Capture the cell that displays the provided text and extract its (X, Y) central coordinate. 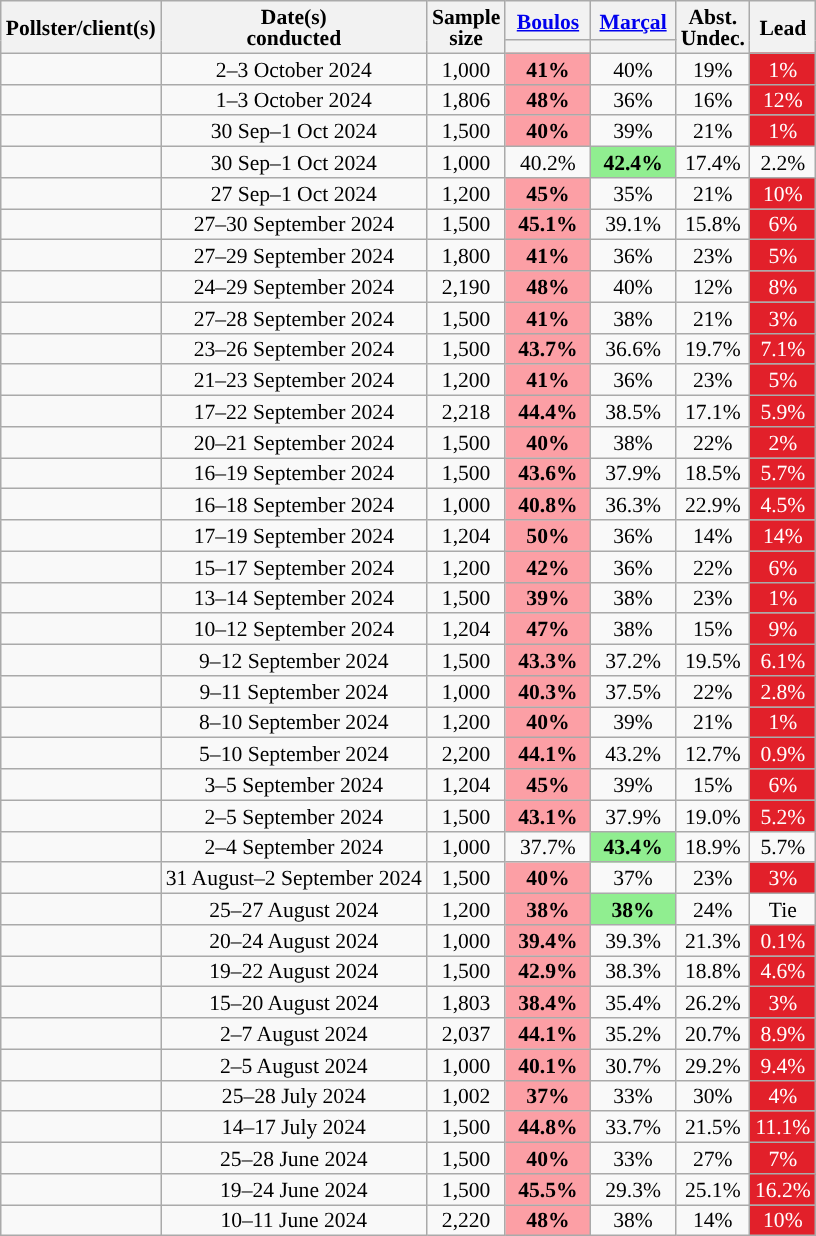
18.9% (713, 846)
15–20 August 2024 (294, 1002)
36.6% (634, 348)
Abst.Undec. (713, 27)
20–24 August 2024 (294, 940)
2.2% (783, 162)
27 Sep–1 Oct 2024 (294, 194)
2,037 (466, 1034)
43.3% (548, 660)
7.1% (783, 348)
Pollster/client(s) (81, 27)
18.5% (713, 474)
43.4% (634, 846)
44.4% (548, 412)
16.2% (783, 1190)
42% (548, 566)
30% (713, 1096)
14–17 July 2024 (294, 1128)
0.1% (783, 940)
2.8% (783, 692)
8–10 September 2024 (294, 722)
35% (634, 194)
9.4% (783, 1064)
29.3% (634, 1190)
24–29 September 2024 (294, 286)
Marçal (634, 20)
38.3% (634, 972)
Samplesize (466, 27)
38.5% (634, 412)
25–28 June 2024 (294, 1158)
9–12 September 2024 (294, 660)
1,002 (466, 1096)
4% (783, 1096)
9–11 September 2024 (294, 692)
42.4% (634, 162)
1,800 (466, 256)
50% (548, 536)
21.5% (713, 1128)
27–29 September 2024 (294, 256)
26.2% (713, 1002)
10–11 June 2024 (294, 1220)
Boulos (548, 20)
2–7 August 2024 (294, 1034)
19.0% (713, 816)
2–5 September 2024 (294, 816)
8% (783, 286)
35.4% (634, 1002)
39.1% (634, 224)
2–4 September 2024 (294, 846)
Lead (783, 27)
35.2% (634, 1034)
25.1% (713, 1190)
2,218 (466, 412)
27–28 September 2024 (294, 318)
8.9% (783, 1034)
2,200 (466, 754)
29.2% (713, 1064)
2–5 August 2024 (294, 1064)
1,806 (466, 100)
39.3% (634, 940)
19.7% (713, 348)
2–3 October 2024 (294, 68)
4.6% (783, 972)
4.5% (783, 504)
16–19 September 2024 (294, 474)
43.2% (634, 754)
11.1% (783, 1128)
9% (783, 630)
Tie (783, 910)
40.1% (548, 1064)
5.2% (783, 816)
45.5% (548, 1190)
23–26 September 2024 (294, 348)
27–30 September 2024 (294, 224)
1,803 (466, 1002)
37.5% (634, 692)
43.6% (548, 474)
31 August–2 September 2024 (294, 878)
43.7% (548, 348)
21.3% (713, 940)
22.9% (713, 504)
21–23 September 2024 (294, 380)
15–17 September 2024 (294, 566)
2% (783, 442)
44.8% (548, 1128)
1–3 October 2024 (294, 100)
2,190 (466, 286)
37.7% (548, 846)
40.8% (548, 504)
19–22 August 2024 (294, 972)
13–14 September 2024 (294, 598)
10–12 September 2024 (294, 630)
40.2% (548, 162)
36.3% (634, 504)
5.9% (783, 412)
7% (783, 1158)
20–21 September 2024 (294, 442)
40.3% (548, 692)
2,220 (466, 1220)
Date(s)conducted (294, 27)
12.7% (713, 754)
15.8% (713, 224)
20.7% (713, 1034)
25–27 August 2024 (294, 910)
19.5% (713, 660)
6.1% (783, 660)
16% (713, 100)
18.8% (713, 972)
0.9% (783, 754)
43.1% (548, 816)
16–18 September 2024 (294, 504)
3–5 September 2024 (294, 784)
30.7% (634, 1064)
33.7% (634, 1128)
47% (548, 630)
38.4% (548, 1002)
27% (713, 1158)
19–24 June 2024 (294, 1190)
37.2% (634, 660)
17.1% (713, 412)
45.1% (548, 224)
5–10 September 2024 (294, 754)
42.9% (548, 972)
24% (713, 910)
17–22 September 2024 (294, 412)
17–19 September 2024 (294, 536)
19% (713, 68)
17.4% (713, 162)
25–28 July 2024 (294, 1096)
39.4% (548, 940)
